For the text-containing cell, return its midpoint in (X, Y) coordinate format. 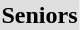
Seniors (40, 15)
